Extract the (x, y) coordinate from the center of the cell holding the provided text.  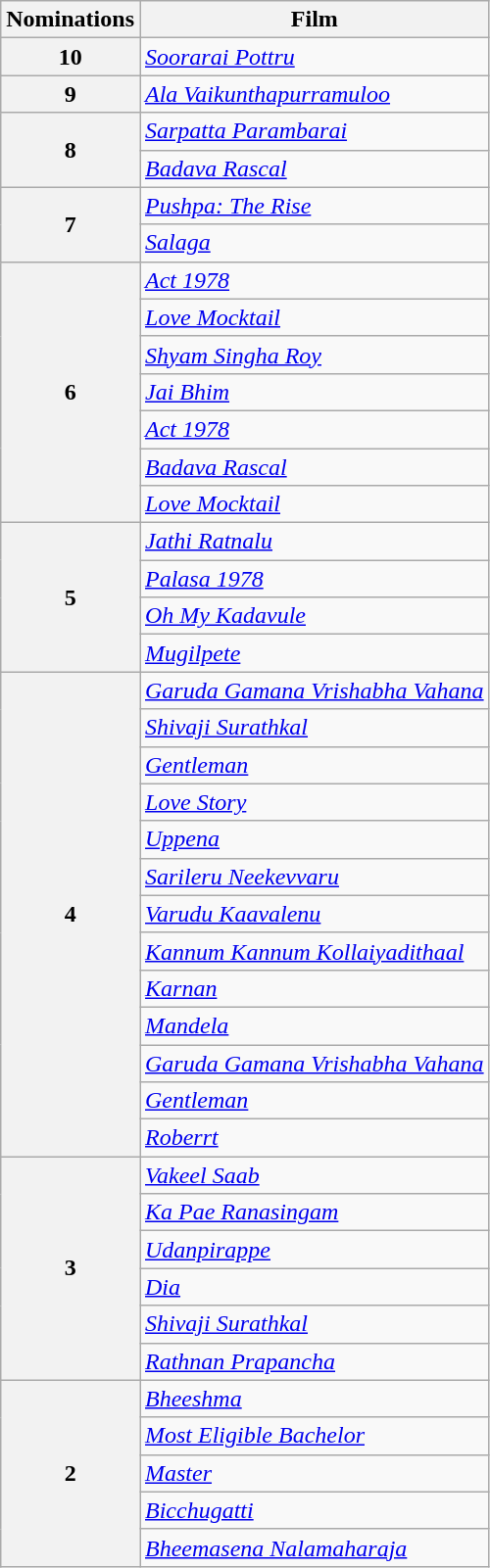
Ala Vaikunthapurramuloo (314, 94)
Bheemasena Nalamaharaja (314, 1547)
Bicchugatti (314, 1510)
Bheeshma (314, 1399)
Most Eligible Bachelor (314, 1436)
Master (314, 1473)
7 (71, 224)
Kannum Kannum Kollaiyadithaal (314, 951)
5 (71, 597)
Varudu Kaavalenu (314, 914)
Mandela (314, 1025)
Palasa 1978 (314, 579)
Karnan (314, 988)
Ka Pae Ranasingam (314, 1212)
9 (71, 94)
Salaga (314, 243)
Sarpatta Parambarai (314, 131)
Jathi Ratnalu (314, 542)
10 (71, 57)
6 (71, 392)
Jai Bhim (314, 392)
Dia (314, 1287)
Uppena (314, 839)
Udanpirappe (314, 1250)
Film (314, 20)
Love Story (314, 802)
Vakeel Saab (314, 1175)
Shyam Singha Roy (314, 355)
Sarileru Neekevvaru (314, 877)
Pushpa: The Rise (314, 206)
Roberrt (314, 1138)
Rathnan Prapancha (314, 1361)
8 (71, 150)
Mugilpete (314, 653)
4 (71, 915)
Oh My Kadavule (314, 616)
2 (71, 1473)
Nominations (71, 20)
Soorarai Pottru (314, 57)
3 (71, 1268)
